Extract the (X, Y) coordinate from the center of the cell holding the provided text.  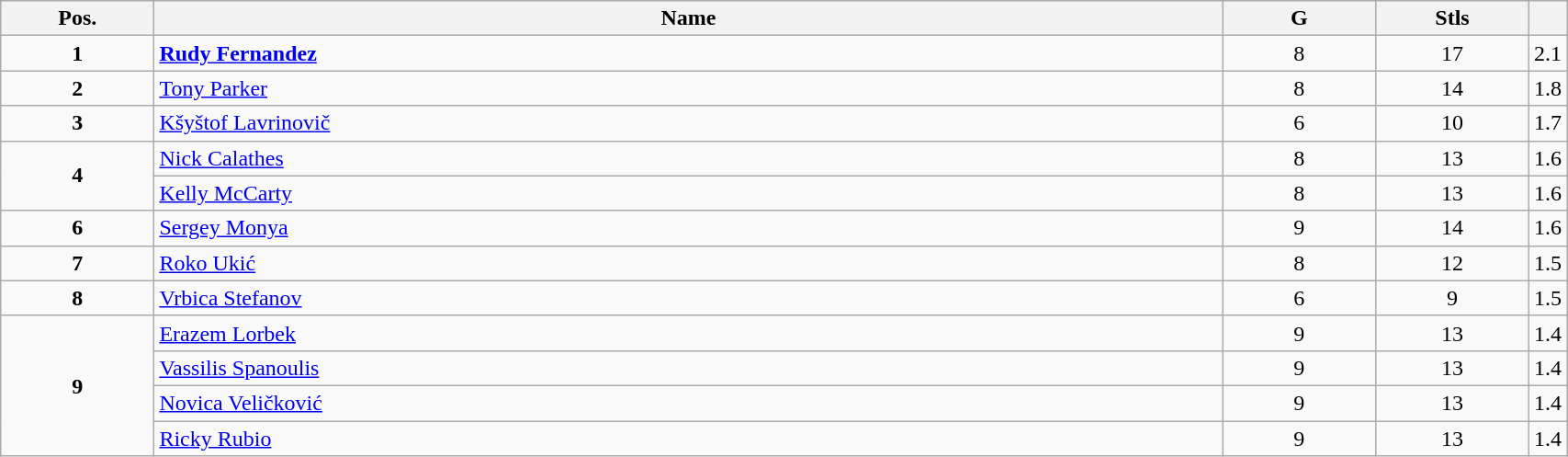
7 (77, 263)
2.1 (1549, 53)
Stls (1453, 18)
3 (77, 123)
Novica Veličković (689, 403)
1.8 (1549, 88)
Rudy Fernandez (689, 53)
Roko Ukić (689, 263)
Name (689, 18)
Pos. (77, 18)
Kšyštof Lavrinovič (689, 123)
Nick Calathes (689, 158)
1 (77, 53)
17 (1453, 53)
Erazem Lorbek (689, 333)
Ricky Rubio (689, 439)
12 (1453, 263)
Sergey Monya (689, 228)
10 (1453, 123)
Vrbica Stefanov (689, 298)
Vassilis Spanoulis (689, 368)
Tony Parker (689, 88)
2 (77, 88)
4 (77, 176)
Kelly McCarty (689, 193)
1.7 (1549, 123)
G (1299, 18)
